Search for the cell housing the specified text and yield its (x, y) center coordinate. 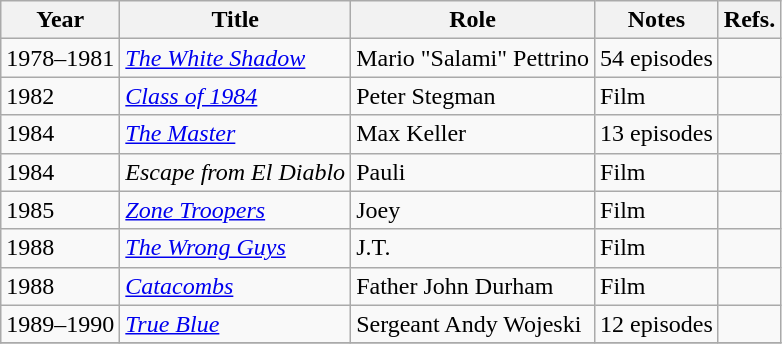
1978–1981 (60, 58)
Joey (473, 210)
Class of 1984 (236, 96)
J.T. (473, 248)
Pauli (473, 172)
Notes (657, 20)
The White Shadow (236, 58)
The Master (236, 134)
Sergeant Andy Wojeski (473, 324)
1985 (60, 210)
1989–1990 (60, 324)
Refs. (749, 20)
Escape from El Diablo (236, 172)
13 episodes (657, 134)
Title (236, 20)
Catacombs (236, 286)
Max Keller (473, 134)
1982 (60, 96)
The Wrong Guys (236, 248)
Peter Stegman (473, 96)
Role (473, 20)
12 episodes (657, 324)
Zone Troopers (236, 210)
Year (60, 20)
Mario "Salami" Pettrino (473, 58)
Father John Durham (473, 286)
True Blue (236, 324)
54 episodes (657, 58)
